Search for the cell housing the specified text and yield its [x, y] center coordinate. 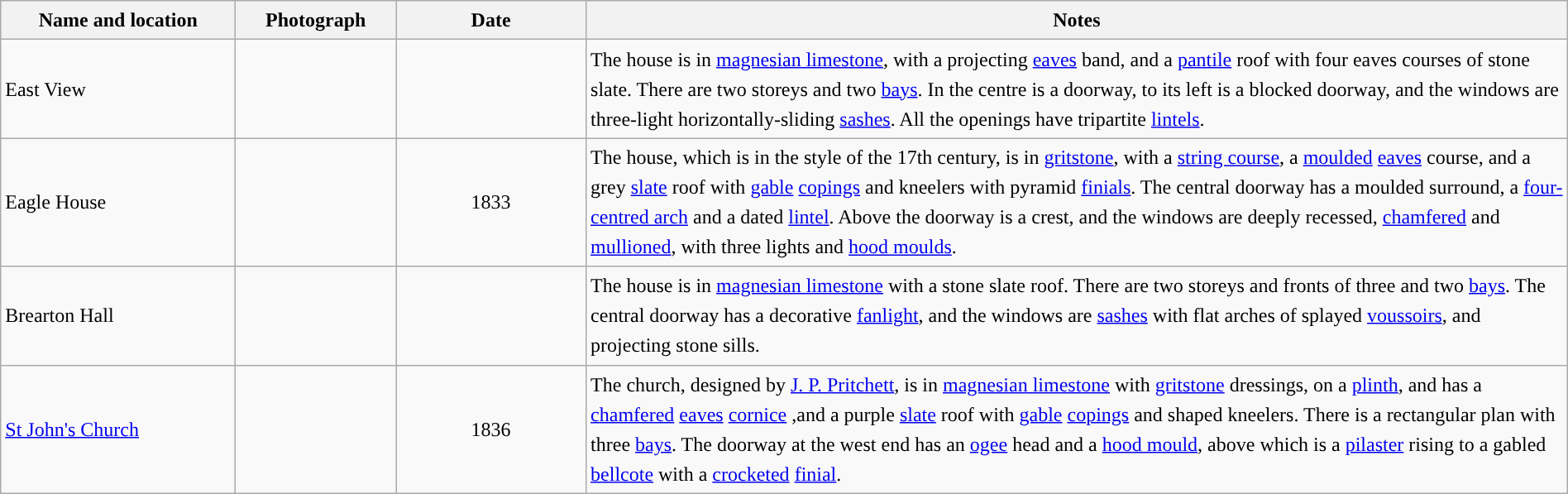
Photograph [316, 20]
St John's Church [118, 429]
Eagle House [118, 202]
Name and location [118, 20]
1836 [491, 429]
Date [491, 20]
Notes [1077, 20]
1833 [491, 202]
East View [118, 89]
Brearton Hall [118, 316]
